Capture the cell that displays the provided text and extract its [x, y] central coordinate. 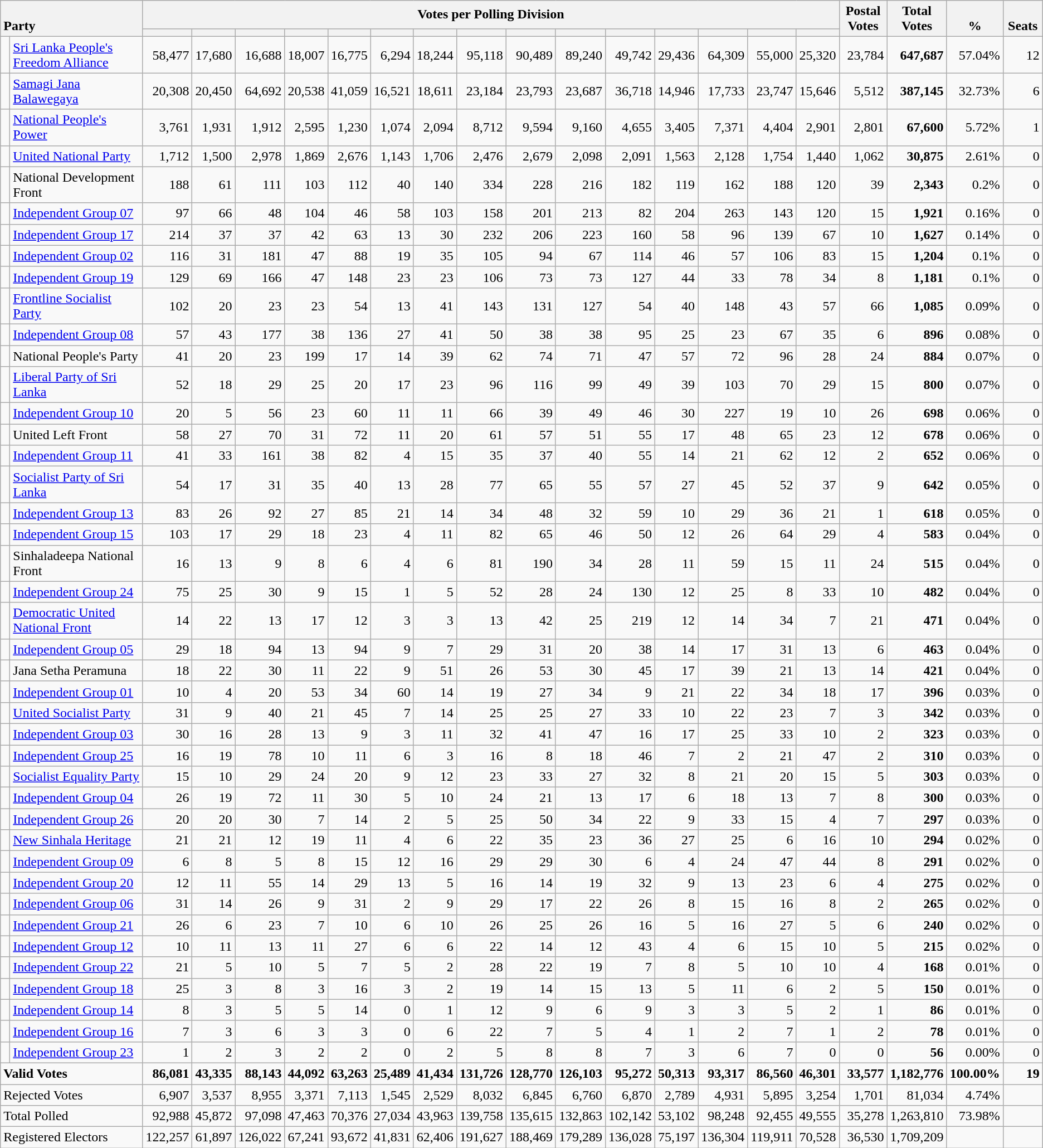
618 [917, 513]
43,335 [214, 1073]
1,627 [917, 235]
2,476 [481, 156]
67,600 [917, 127]
0.08% [975, 334]
463 [917, 649]
81 [481, 563]
17,733 [723, 91]
Valid Votes [71, 1073]
7,371 [723, 127]
Independent Group 11 [76, 456]
92 [260, 513]
135,615 [530, 1116]
4,404 [772, 127]
1,263,810 [917, 1116]
70,376 [349, 1116]
45,872 [214, 1116]
181 [260, 256]
Independent Group 12 [76, 946]
228 [530, 185]
6,870 [630, 1095]
1,085 [917, 305]
1,074 [392, 127]
0.16% [975, 213]
75,197 [676, 1137]
102,142 [630, 1116]
Independent Group 19 [76, 277]
17,680 [214, 55]
129 [167, 277]
136 [349, 334]
23,784 [863, 55]
73.98% [975, 1116]
297 [917, 819]
199 [306, 356]
Independent Group 03 [76, 734]
Total Polled [71, 1116]
2,343 [917, 185]
471 [917, 621]
49,742 [630, 55]
223 [581, 235]
Independent Group 05 [76, 649]
3,405 [676, 127]
0.14% [975, 235]
86,081 [167, 1073]
206 [530, 235]
160 [630, 235]
46,301 [818, 1073]
102 [167, 305]
136,304 [723, 1137]
92,455 [772, 1116]
1,921 [917, 213]
Seats [1023, 19]
1,500 [214, 156]
85 [349, 513]
204 [676, 213]
294 [917, 840]
263 [723, 213]
6,907 [167, 1095]
64,692 [260, 91]
2,529 [435, 1095]
Independent Group 06 [76, 904]
6,845 [530, 1095]
1,230 [349, 127]
Independent Group 22 [76, 967]
884 [917, 356]
69 [214, 277]
8,032 [481, 1095]
18,611 [435, 91]
1,181 [917, 277]
213 [581, 213]
Independent Group 25 [76, 755]
9,594 [530, 127]
33,577 [863, 1073]
44,092 [306, 1073]
140 [435, 185]
652 [917, 456]
Sri Lanka People's Freedom Alliance [76, 55]
36,718 [630, 91]
698 [917, 414]
National Development Front [76, 185]
3,537 [214, 1095]
1,204 [917, 256]
104 [306, 213]
88 [349, 256]
95 [630, 334]
4.74% [975, 1095]
New Sinhala Heritage [76, 840]
1,182,776 [917, 1073]
130 [630, 592]
Independent Group 21 [76, 925]
166 [260, 277]
20,308 [167, 91]
5,895 [772, 1095]
647,687 [917, 55]
Independent Group 09 [76, 862]
2.61% [975, 156]
291 [917, 862]
Liberal Party of Sri Lanka [76, 385]
74 [530, 356]
61,897 [214, 1137]
93,317 [723, 1073]
41,434 [435, 1073]
64 [772, 534]
3,254 [818, 1095]
58,477 [167, 55]
642 [917, 485]
132,863 [581, 1116]
2,801 [863, 127]
Independent Group 16 [76, 1031]
216 [581, 185]
86,560 [772, 1073]
2,094 [435, 127]
57.04% [975, 55]
United Left Front [76, 435]
89,240 [581, 55]
53,102 [676, 1116]
Independent Group 04 [76, 798]
77 [481, 485]
23,687 [581, 91]
Independent Group 14 [76, 1010]
29,436 [676, 55]
50,313 [676, 1073]
126,103 [581, 1073]
131,726 [481, 1073]
177 [260, 334]
119,911 [772, 1137]
23,747 [772, 91]
214 [167, 235]
32.73% [975, 91]
303 [917, 777]
63 [349, 235]
Independent Group 10 [76, 414]
1,869 [306, 156]
Independent Group 18 [76, 989]
16,521 [392, 91]
6,760 [581, 1095]
Independent Group 23 [76, 1052]
20,450 [214, 91]
5,512 [863, 91]
219 [630, 621]
30,875 [917, 156]
9,160 [581, 127]
86 [917, 1010]
43,963 [435, 1116]
122,257 [167, 1137]
1,701 [863, 1095]
23,184 [481, 91]
1,754 [772, 156]
1,709,209 [917, 1137]
1,062 [863, 156]
323 [917, 734]
16,775 [349, 55]
14,946 [676, 91]
41,059 [349, 91]
2,679 [530, 156]
342 [917, 713]
18,007 [306, 55]
25,489 [392, 1073]
97 [167, 213]
% [975, 19]
Frontline Socialist Party [76, 305]
Independent Group 02 [76, 256]
515 [917, 563]
800 [917, 385]
158 [481, 213]
64,309 [723, 55]
896 [917, 334]
6,294 [392, 55]
4,931 [723, 1095]
67,241 [306, 1137]
5.72% [975, 127]
583 [917, 534]
55,000 [772, 55]
97,098 [260, 1116]
2,098 [581, 156]
114 [630, 256]
111 [260, 185]
0.09% [975, 305]
PostalVotes [863, 19]
3,761 [167, 127]
126,022 [260, 1137]
300 [917, 798]
1,912 [260, 127]
0.00% [975, 1052]
1,712 [167, 156]
98,248 [723, 1116]
Independent Group 01 [76, 692]
Votes per Polling Division [491, 14]
63,263 [349, 1073]
139,758 [481, 1116]
162 [723, 185]
Party [71, 19]
161 [260, 456]
139 [772, 235]
128,770 [530, 1073]
100.00% [975, 1073]
112 [349, 185]
27,034 [392, 1116]
Jana Setha Peramuna [76, 670]
2,091 [630, 156]
0.2% [975, 185]
Rejected Votes [71, 1095]
National People's Party [76, 356]
71 [581, 356]
8,955 [260, 1095]
678 [917, 435]
16,688 [260, 55]
2,128 [723, 156]
421 [917, 670]
95,272 [630, 1073]
1,931 [214, 127]
47,463 [306, 1116]
United Socialist Party [76, 713]
62,406 [435, 1137]
15,646 [818, 91]
36,530 [863, 1137]
310 [917, 755]
Independent Group 08 [76, 334]
1,706 [435, 156]
Democratic United National Front [76, 621]
482 [917, 592]
179,289 [581, 1137]
1,545 [392, 1095]
20,538 [306, 91]
4,655 [630, 127]
136,028 [630, 1137]
75 [167, 592]
119 [676, 185]
93,672 [349, 1137]
7,113 [349, 1095]
18,244 [435, 55]
Independent Group 20 [76, 883]
81,034 [917, 1095]
95,118 [481, 55]
1,563 [676, 156]
201 [530, 213]
2,789 [676, 1095]
2,901 [818, 127]
Independent Group 13 [76, 513]
Independent Group 24 [76, 592]
70,528 [818, 1137]
41,831 [392, 1137]
3,371 [306, 1095]
Total Votes [917, 19]
387,145 [917, 91]
25,320 [818, 55]
Independent Group 07 [76, 213]
265 [917, 904]
35,278 [863, 1116]
Socialist Party of Sri Lanka [76, 485]
2,978 [260, 156]
92,988 [167, 1116]
1,440 [818, 156]
88,143 [260, 1073]
215 [917, 946]
Socialist Equality Party [76, 777]
334 [481, 185]
275 [917, 883]
Independent Group 26 [76, 819]
188,469 [530, 1137]
150 [917, 989]
Registered Electors [71, 1137]
National People's Power [76, 127]
227 [723, 414]
99 [581, 385]
182 [630, 185]
240 [917, 925]
49,555 [818, 1116]
1,143 [392, 156]
23,793 [530, 91]
Samagi Jana Balawegaya [76, 91]
United National Party [76, 156]
131 [530, 305]
2,676 [349, 156]
191,627 [481, 1137]
Independent Group 17 [76, 235]
Sinhaladeepa National Front [76, 563]
Independent Group 15 [76, 534]
232 [481, 235]
396 [917, 692]
105 [481, 256]
168 [917, 967]
8,712 [481, 127]
90,489 [530, 55]
2,595 [306, 127]
190 [530, 563]
